Provide the (x, y) coordinate of the cell's center where the given text is located.  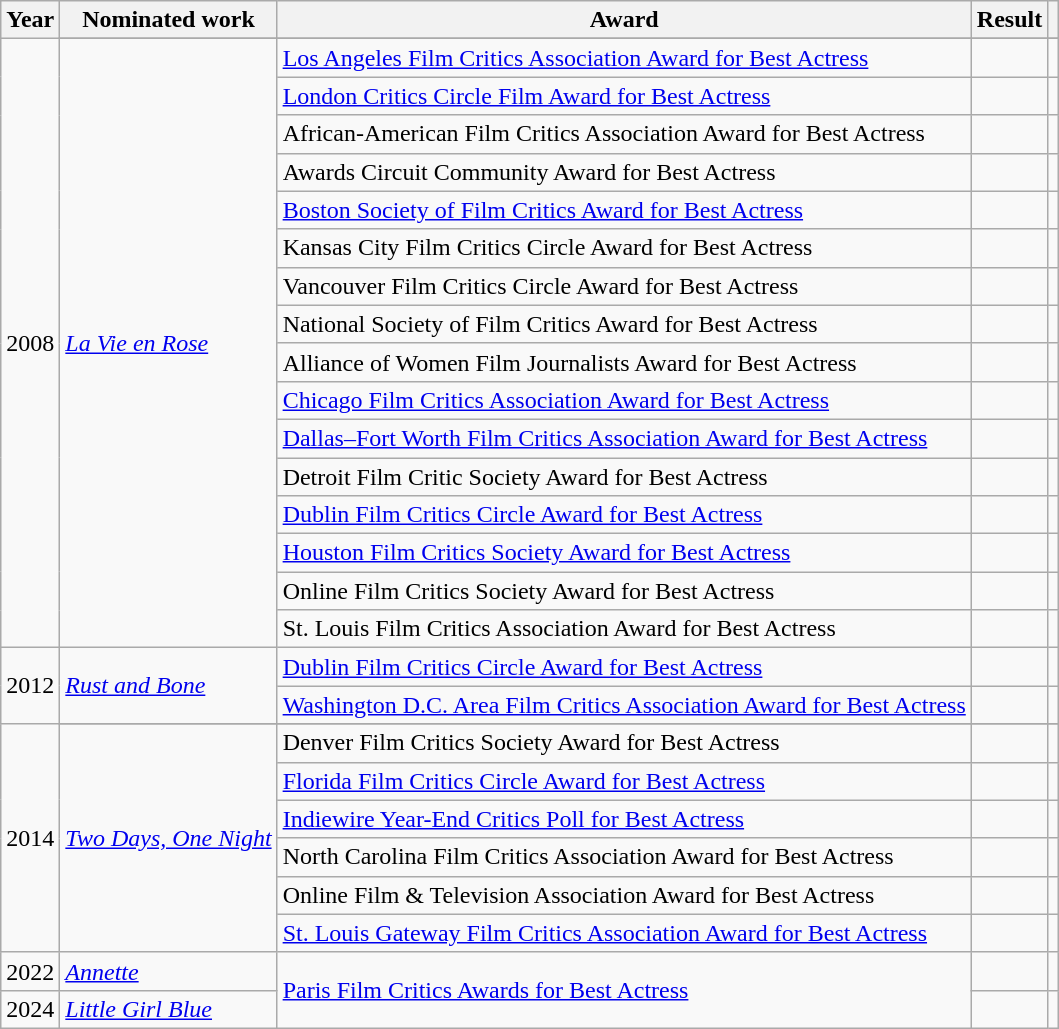
St. Louis Film Critics Association Award for Best Actress (624, 629)
Nominated work (168, 20)
Little Girl Blue (168, 1009)
Indiewire Year-End Critics Poll for Best Actress (624, 819)
2024 (30, 1009)
Online Film & Television Association Award for Best Actress (624, 895)
National Society of Film Critics Award for Best Actress (624, 324)
Awards Circuit Community Award for Best Actress (624, 172)
Online Film Critics Society Award for Best Actress (624, 591)
London Critics Circle Film Award for Best Actress (624, 96)
2012 (30, 686)
Two Days, One Night (168, 838)
North Carolina Film Critics Association Award for Best Actress (624, 857)
African-American Film Critics Association Award for Best Actress (624, 134)
Alliance of Women Film Journalists Award for Best Actress (624, 362)
La Vie en Rose (168, 344)
2022 (30, 971)
Kansas City Film Critics Circle Award for Best Actress (624, 248)
Denver Film Critics Society Award for Best Actress (624, 743)
Result (1009, 20)
Dallas–Fort Worth Film Critics Association Award for Best Actress (624, 438)
Chicago Film Critics Association Award for Best Actress (624, 400)
Vancouver Film Critics Circle Award for Best Actress (624, 286)
Boston Society of Film Critics Award for Best Actress (624, 210)
Paris Film Critics Awards for Best Actress (624, 990)
Annette (168, 971)
Year (30, 20)
Houston Film Critics Society Award for Best Actress (624, 553)
Los Angeles Film Critics Association Award for Best Actress (624, 58)
St. Louis Gateway Film Critics Association Award for Best Actress (624, 933)
Detroit Film Critic Society Award for Best Actress (624, 477)
2014 (30, 838)
2008 (30, 344)
Award (624, 20)
Washington D.C. Area Film Critics Association Award for Best Actress (624, 705)
Rust and Bone (168, 686)
Florida Film Critics Circle Award for Best Actress (624, 781)
